Identify which cell holds the provided text, then report its [x, y] central coordinate. 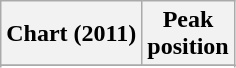
Peakposition [188, 34]
Chart (2011) [72, 34]
